Determine the [X, Y] coordinate at the center of the cell enclosing the given text.  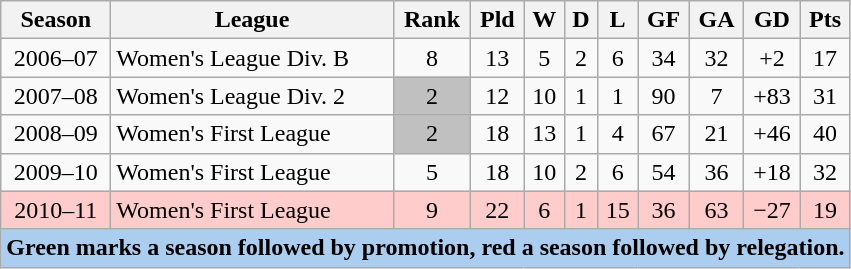
2007–08 [56, 96]
2006–07 [56, 58]
L [618, 20]
17 [825, 58]
12 [498, 96]
D [580, 20]
GA [716, 20]
2008–09 [56, 134]
+18 [772, 172]
Green marks a season followed by promotion, red a season followed by relegation. [426, 248]
22 [498, 210]
2009–10 [56, 172]
+46 [772, 134]
67 [664, 134]
−27 [772, 210]
40 [825, 134]
Season [56, 20]
W [544, 20]
34 [664, 58]
19 [825, 210]
+2 [772, 58]
90 [664, 96]
31 [825, 96]
9 [432, 210]
Pts [825, 20]
Women's League Div. 2 [252, 96]
21 [716, 134]
Pld [498, 20]
54 [664, 172]
GD [772, 20]
+83 [772, 96]
15 [618, 210]
63 [716, 210]
8 [432, 58]
4 [618, 134]
League [252, 20]
2010–11 [56, 210]
Rank [432, 20]
Women's League Div. B [252, 58]
GF [664, 20]
7 [716, 96]
